Detect which cell encompasses the target text, then output its [x, y] center coordinate. 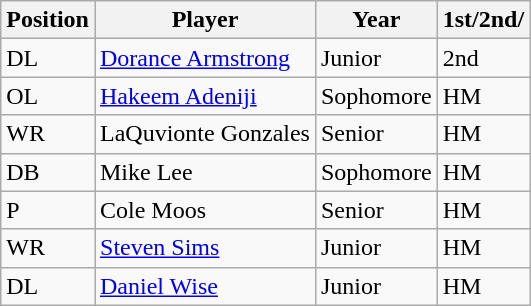
DB [48, 172]
Position [48, 20]
Hakeem Adeniji [204, 96]
2nd [483, 58]
LaQuvionte Gonzales [204, 134]
Cole Moos [204, 210]
P [48, 210]
Mike Lee [204, 172]
OL [48, 96]
1st/2nd/ [483, 20]
Steven Sims [204, 248]
Year [376, 20]
Dorance Armstrong [204, 58]
Daniel Wise [204, 286]
Player [204, 20]
